Identify which cell holds the provided text, then report its (x, y) central coordinate. 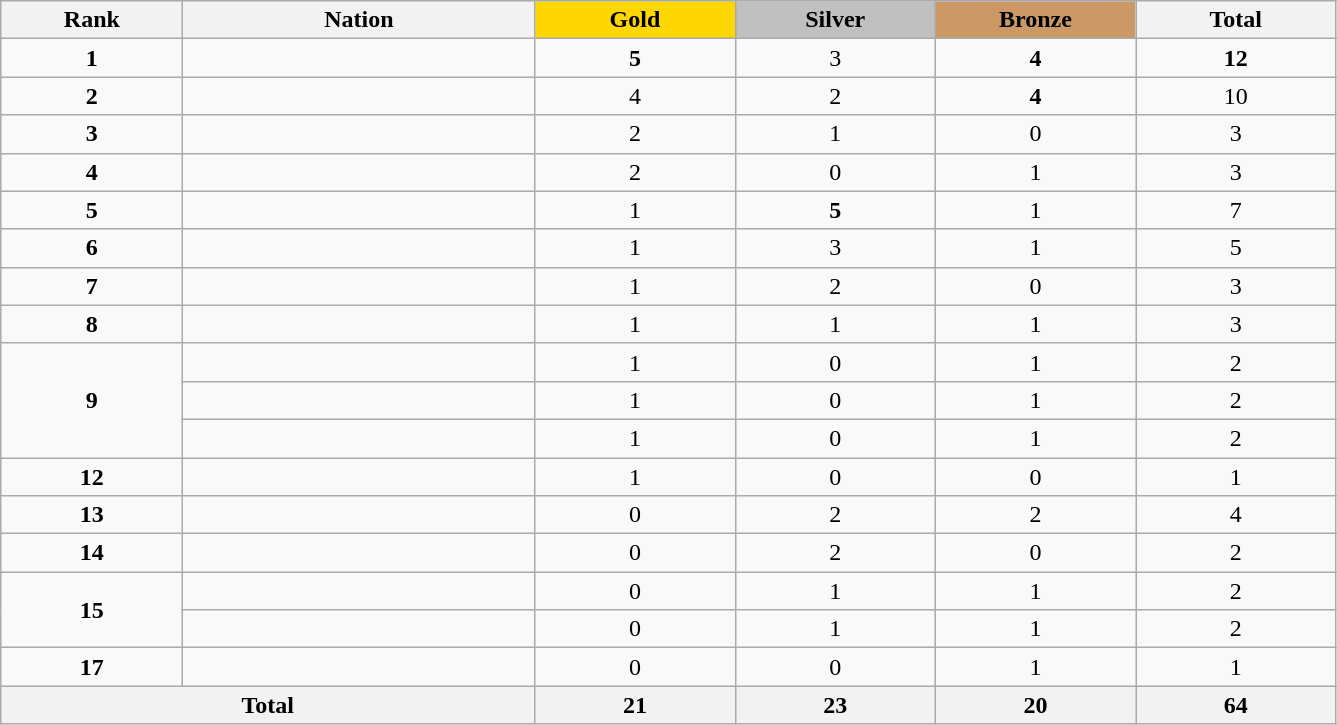
9 (92, 400)
Bronze (1035, 20)
Rank (92, 20)
6 (92, 248)
Gold (635, 20)
20 (1035, 705)
10 (1236, 96)
14 (92, 553)
17 (92, 667)
8 (92, 324)
Nation (359, 20)
Silver (835, 20)
13 (92, 515)
21 (635, 705)
23 (835, 705)
15 (92, 610)
64 (1236, 705)
